Capture the cell that displays the provided text and extract its (X, Y) central coordinate. 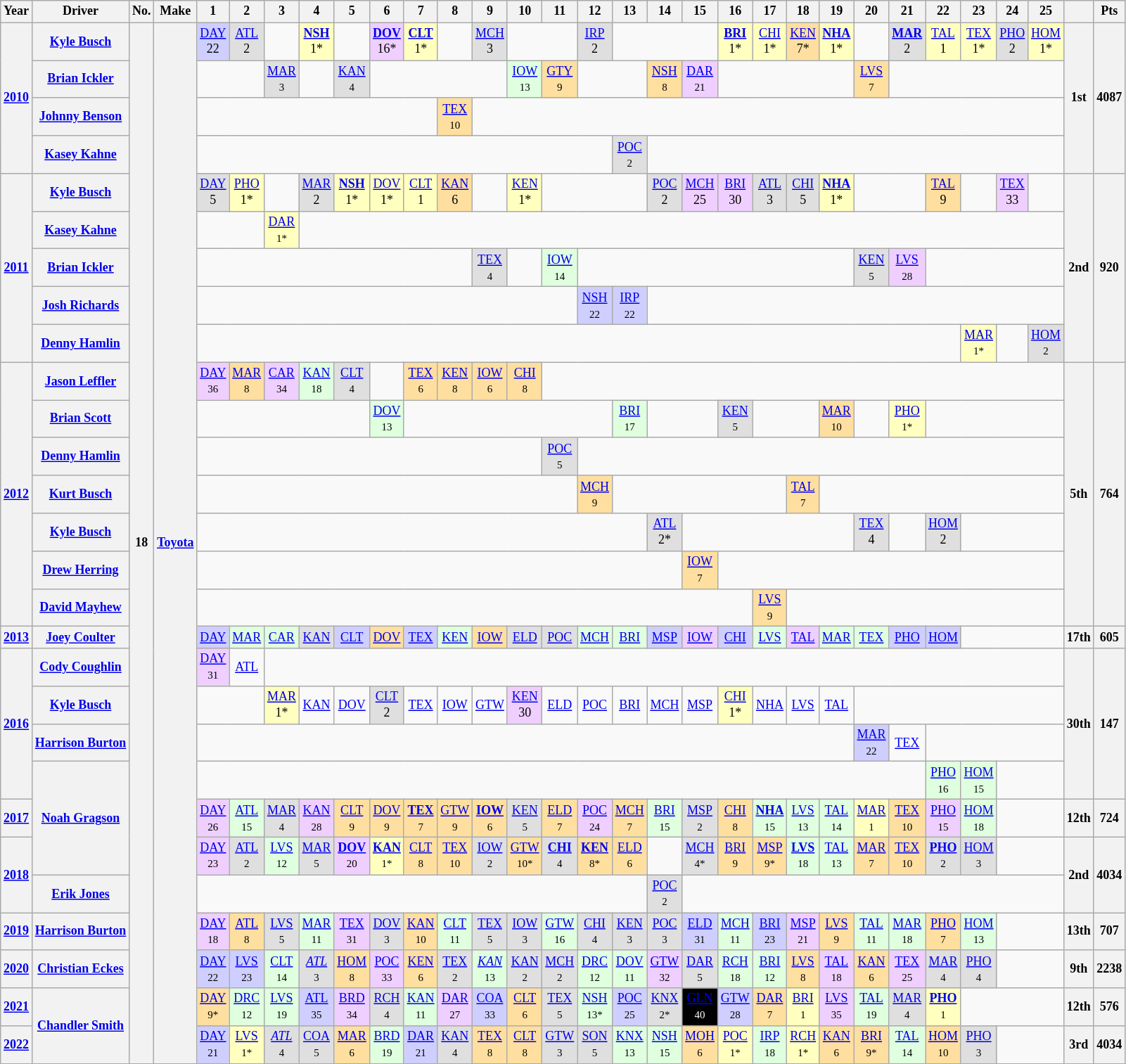
BRI30 (735, 193)
LVS35 (836, 1007)
BRI9* (871, 1045)
TAL11 (871, 932)
MAR10 (836, 419)
POC1* (735, 1045)
3 (282, 11)
IRP22 (629, 306)
ATL (247, 667)
KAN2 (525, 969)
MCH3 (490, 41)
8 (455, 11)
NHA15 (769, 819)
MOH6 (700, 1045)
GTY9 (560, 79)
HOM (944, 637)
MSP9* (769, 856)
POC33 (387, 969)
4 (316, 11)
2 (247, 11)
2238 (1110, 969)
KAN18 (316, 381)
LVS7 (871, 79)
PHO1 (944, 1007)
LVS1* (247, 1045)
CLT1 (421, 193)
DAR5 (700, 969)
KAN1* (387, 856)
10 (525, 11)
KAN13 (490, 969)
HOM13 (979, 932)
CLT1* (421, 41)
DOV3 (387, 932)
RCH4 (387, 1007)
ATL8 (247, 932)
RCH18 (735, 969)
2012 (17, 494)
5 (352, 11)
22 (944, 11)
16 (735, 11)
Year (17, 11)
POC5 (560, 456)
MCH4* (700, 856)
Toyota (176, 543)
No. (142, 11)
LVS8 (803, 969)
DAY18 (213, 932)
CLT14 (282, 969)
IRP18 (769, 1045)
BRD34 (352, 1007)
2020 (17, 969)
CLT4 (352, 381)
LVS12 (282, 856)
TEX8 (490, 1045)
23 (979, 11)
TAL18 (836, 969)
ATL2* (665, 532)
GTW16 (560, 932)
MSP21 (803, 932)
KAN11 (421, 1007)
POC25 (629, 1007)
MAR11 (316, 932)
BRD19 (387, 1045)
GTW9 (455, 819)
CAR (282, 637)
2021 (17, 1007)
TAL7 (803, 494)
2010 (17, 98)
LVS18 (803, 856)
6 (387, 11)
764 (1110, 494)
HOM8 (352, 969)
MAR6 (352, 1045)
CLT9 (352, 819)
Drew Herring (80, 570)
DAY5 (213, 193)
HOM1* (1047, 41)
Chandler Smith (80, 1025)
DOV16* (387, 41)
KAN10 (421, 932)
724 (1110, 819)
2013 (17, 637)
2022 (17, 1045)
Josh Richards (80, 306)
IOW2 (490, 856)
CLT6 (525, 1007)
9 (490, 11)
PHO (907, 637)
Brian Scott (80, 419)
1st (1079, 98)
576 (1110, 1007)
DAY31 (213, 667)
TEX6 (421, 381)
TAL13 (836, 856)
BRI17 (629, 419)
DAY23 (213, 856)
Kurt Busch (80, 494)
IOW13 (525, 79)
KNX2* (665, 1007)
2011 (17, 268)
ATL35 (316, 1007)
POC24 (595, 819)
KNX13 (629, 1045)
920 (1110, 268)
DAR7 (769, 1007)
COA5 (316, 1045)
KEN30 (525, 705)
COA33 (490, 1007)
GTW10* (525, 856)
KEN (455, 637)
BRI9 (735, 856)
Jason Leffler (80, 381)
HOM10 (944, 1045)
NSH13* (595, 1007)
KEN7* (803, 41)
25 (1047, 11)
PHO15 (944, 819)
7 (421, 11)
BRI15 (665, 819)
KEN6 (421, 969)
TAL19 (871, 1007)
PHO7 (944, 932)
TEX25 (907, 969)
HOM18 (979, 819)
BRI23 (769, 932)
TEX31 (352, 932)
17 (769, 11)
2017 (17, 819)
9th (1079, 969)
CLT2 (387, 705)
MAR8 (247, 381)
DAY (213, 637)
MCH2 (560, 969)
DOV20 (352, 856)
MAR7 (871, 856)
IRP2 (595, 41)
CHI (735, 637)
30th (1079, 724)
MAR3 (282, 79)
GLN40 (700, 1007)
SON5 (595, 1045)
HOM3 (979, 856)
DOV1* (387, 193)
DAR1* (282, 230)
BRI1 (803, 1007)
MAR18 (907, 932)
2018 (17, 875)
15 (700, 11)
TEX2 (455, 969)
Joey Coulter (80, 637)
17th (1079, 637)
Pts (1110, 11)
PHO3 (979, 1045)
1 (213, 11)
KEN8 (455, 381)
David Mayhew (80, 608)
5th (1079, 494)
HOM15 (979, 781)
MSP2 (700, 819)
Cody Coughlin (80, 667)
BRI1* (735, 41)
ATL4 (282, 1045)
24 (1013, 11)
2019 (17, 932)
GTW (490, 705)
ELD31 (700, 932)
DAY9* (213, 1007)
707 (1110, 932)
IOW7 (700, 570)
14 (665, 11)
GTW3 (560, 1045)
KAN28 (316, 819)
605 (1110, 637)
MCH9 (595, 494)
CAR34 (282, 381)
13th (1079, 932)
DAY36 (213, 381)
DOV9 (387, 819)
RCH1* (803, 1045)
LVS5 (282, 932)
KEN8* (595, 856)
Driver (80, 11)
NSH15 (665, 1045)
TEX7 (421, 819)
2016 (17, 724)
Johnny Benson (80, 117)
LVS28 (907, 268)
DAY26 (213, 819)
TAL9 (944, 193)
BRI12 (769, 969)
19 (836, 11)
NSH22 (595, 306)
MCH11 (735, 932)
CLT (352, 637)
IOW3 (525, 932)
147 (1110, 724)
KEN1* (525, 193)
3rd (1079, 1045)
DAY21 (213, 1045)
Make (176, 11)
LVS13 (803, 819)
13 (629, 11)
Christian Eckes (80, 969)
TEX33 (1013, 193)
ATL15 (247, 819)
GTW32 (665, 969)
LVS19 (282, 1007)
DOV13 (387, 419)
MAR1 (871, 819)
4087 (1110, 98)
LVS23 (247, 969)
DOV11 (629, 969)
IOW14 (560, 268)
CLT11 (455, 932)
PHO16 (944, 781)
TEX1* (979, 41)
KEN3 (629, 932)
MCH7 (629, 819)
POC3 (665, 932)
NSH8 (665, 79)
11 (560, 11)
DAR27 (455, 1007)
MCH25 (700, 193)
PHO4 (979, 969)
GTW28 (735, 1007)
20 (871, 11)
NHA (769, 705)
Noah Gragson (80, 819)
TAL1 (944, 41)
ELD6 (629, 856)
12 (595, 11)
MAR5 (316, 856)
ELD7 (560, 819)
Erik Jones (80, 894)
CHI5 (803, 193)
MAR22 (871, 743)
21 (907, 11)
